Identify which cell holds the provided text, then report its (x, y) central coordinate. 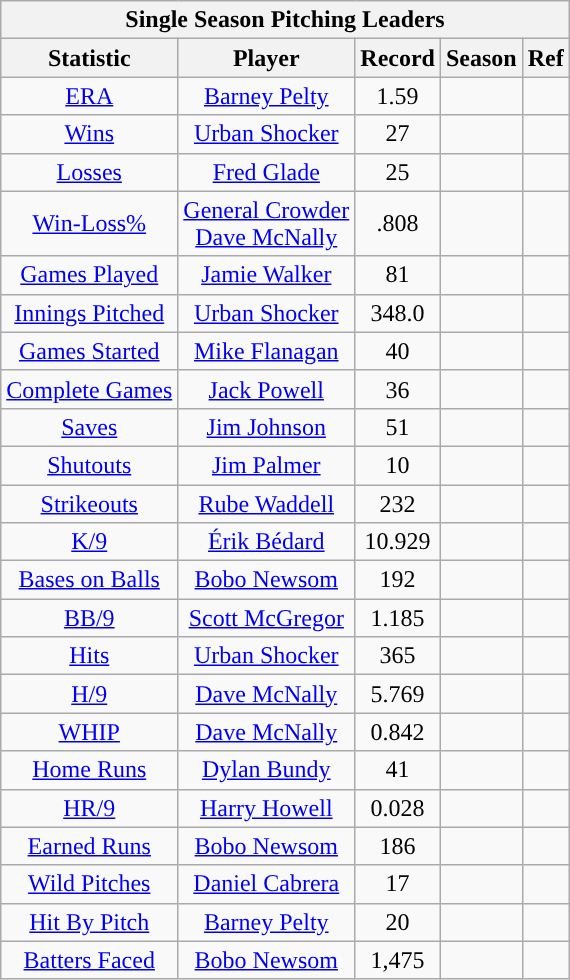
20 (398, 922)
Player (266, 58)
BB/9 (90, 618)
Harry Howell (266, 808)
Dylan Bundy (266, 770)
.808 (398, 224)
1.185 (398, 618)
40 (398, 351)
Wins (90, 134)
Losses (90, 172)
348.0 (398, 313)
General CrowderDave McNally (266, 224)
Fred Glade (266, 172)
1.59 (398, 96)
192 (398, 580)
Innings Pitched (90, 313)
41 (398, 770)
0.842 (398, 732)
Ref (546, 58)
5.769 (398, 694)
Jack Powell (266, 389)
HR/9 (90, 808)
25 (398, 172)
186 (398, 846)
Mike Flanagan (266, 351)
H/9 (90, 694)
Games Played (90, 275)
Jim Palmer (266, 465)
ERA (90, 96)
Daniel Cabrera (266, 884)
Complete Games (90, 389)
WHIP (90, 732)
Hits (90, 656)
Wild Pitches (90, 884)
Shutouts (90, 465)
Record (398, 58)
81 (398, 275)
27 (398, 134)
51 (398, 427)
Season (481, 58)
Rube Waddell (266, 503)
Jim Johnson (266, 427)
1,475 (398, 960)
Win-Loss% (90, 224)
0.028 (398, 808)
Home Runs (90, 770)
Scott McGregor (266, 618)
Érik Bédard (266, 542)
10 (398, 465)
17 (398, 884)
232 (398, 503)
10.929 (398, 542)
Earned Runs (90, 846)
36 (398, 389)
Games Started (90, 351)
Hit By Pitch (90, 922)
K/9 (90, 542)
Bases on Balls (90, 580)
Batters Faced (90, 960)
Single Season Pitching Leaders (286, 20)
Strikeouts (90, 503)
Saves (90, 427)
Jamie Walker (266, 275)
Statistic (90, 58)
365 (398, 656)
